Identify which cell holds the provided text, then report its [x, y] central coordinate. 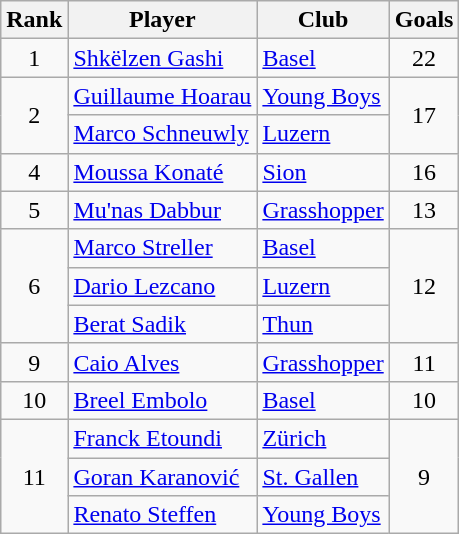
Breel Embolo [162, 400]
Club [323, 20]
Mu'nas Dabbur [162, 210]
Caio Alves [162, 362]
12 [424, 286]
Franck Etoundi [162, 438]
4 [34, 172]
22 [424, 58]
16 [424, 172]
Renato Steffen [162, 515]
Shkëlzen Gashi [162, 58]
Berat Sadik [162, 324]
2 [34, 115]
Rank [34, 20]
5 [34, 210]
Sion [323, 172]
Marco Schneuwly [162, 134]
Goran Karanović [162, 477]
Zürich [323, 438]
6 [34, 286]
13 [424, 210]
St. Gallen [323, 477]
17 [424, 115]
Thun [323, 324]
Moussa Konaté [162, 172]
Player [162, 20]
Goals [424, 20]
Dario Lezcano [162, 286]
Guillaume Hoarau [162, 96]
Marco Streller [162, 248]
1 [34, 58]
